Provide the (X, Y) coordinate of the cell's center where the given text is located.  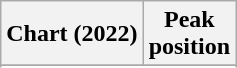
Peakposition (189, 34)
Chart (2022) (72, 34)
